Provide the [X, Y] coordinate of the cell's center where the given text is located.  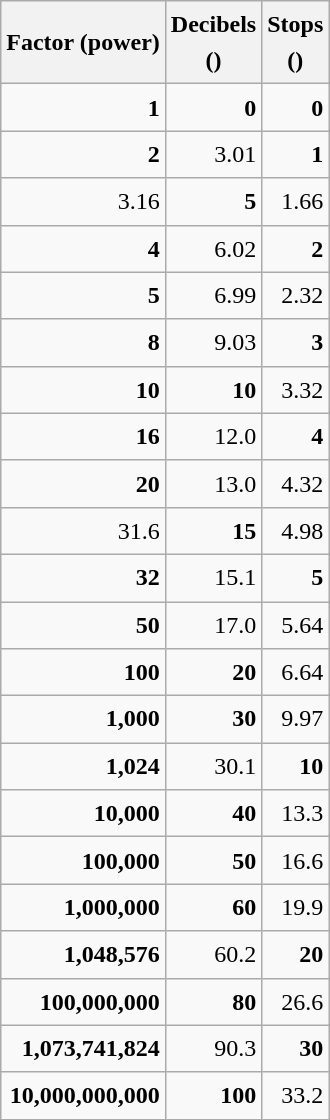
13.0 [213, 484]
16.6 [296, 860]
2.32 [296, 296]
1,000 [84, 720]
15.1 [213, 578]
16 [84, 436]
31.6 [84, 530]
100,000 [84, 860]
4.32 [296, 484]
60 [213, 908]
1,000,000 [84, 908]
90.3 [213, 1048]
3.32 [296, 390]
100,000,000 [84, 1002]
80 [213, 1002]
3 [296, 342]
4.98 [296, 530]
9.03 [213, 342]
26.6 [296, 1002]
33.2 [296, 1096]
10,000,000,000 [84, 1096]
32 [84, 578]
19.9 [296, 908]
12.0 [213, 436]
13.3 [296, 814]
1,024 [84, 766]
1,073,741,824 [84, 1048]
10,000 [84, 814]
30.1 [213, 766]
6.99 [213, 296]
Stops() [296, 42]
3.16 [84, 202]
15 [213, 530]
40 [213, 814]
5.64 [296, 626]
Factor (power) [84, 42]
1,048,576 [84, 954]
9.97 [296, 720]
6.64 [296, 672]
17.0 [213, 626]
1.66 [296, 202]
8 [84, 342]
Decibels() [213, 42]
60.2 [213, 954]
3.01 [213, 154]
6.02 [213, 248]
